Identify which cell holds the provided text, then report its [x, y] central coordinate. 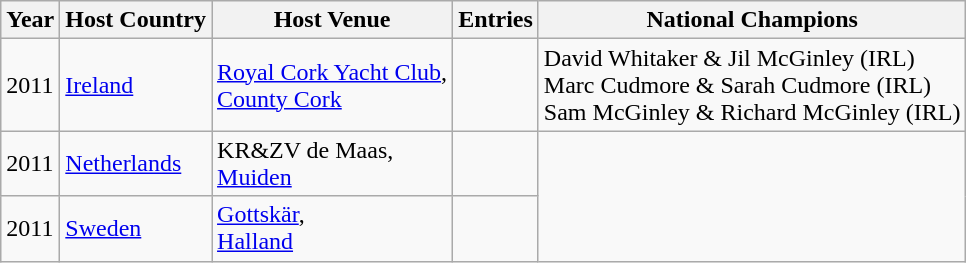
Year [30, 20]
Gottskär, Halland [332, 228]
Ireland [136, 85]
David Whitaker & Jil McGinley (IRL) Marc Cudmore & Sarah Cudmore (IRL) Sam McGinley & Richard McGinley (IRL) [752, 85]
Host Country [136, 20]
Sweden [136, 228]
National Champions [752, 20]
Royal Cork Yacht Club, County Cork [332, 85]
Entries [496, 20]
KR&ZV de Maas, Muiden [332, 164]
Netherlands [136, 164]
Host Venue [332, 20]
